Extract the (X, Y) coordinate from the center of the cell holding the provided text.  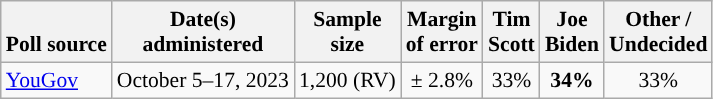
Marginof error (442, 32)
34% (572, 80)
Poll source (56, 32)
1,200 (RV) (348, 80)
JoeBiden (572, 32)
Other /Undecided (658, 32)
YouGov (56, 80)
Samplesize (348, 32)
Date(s)administered (203, 32)
TimScott (512, 32)
October 5–17, 2023 (203, 80)
± 2.8% (442, 80)
